Search for the cell housing the specified text and yield its [x, y] center coordinate. 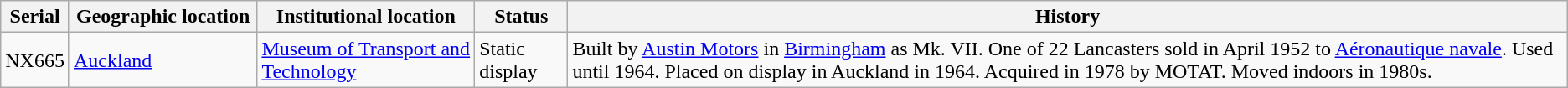
Auckland [162, 60]
Museum of Transport and Technology [366, 60]
Static display [521, 60]
Status [521, 17]
Institutional location [366, 17]
Serial [35, 17]
NX665 [35, 60]
Geographic location [162, 17]
History [1067, 17]
